Find where the given text appears and provide that cell's center as [x, y] coordinate. 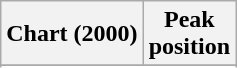
Peakposition [189, 34]
Chart (2000) [72, 34]
